Locate the cell with the specified text and output its [X, Y] center coordinate. 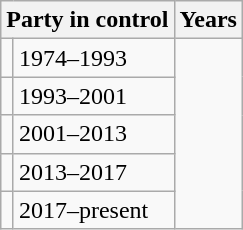
2013–2017 [94, 172]
1974–1993 [94, 58]
Party in control [88, 20]
Years [208, 20]
1993–2001 [94, 96]
2001–2013 [94, 134]
2017–present [94, 210]
